Extract the [X, Y] coordinate from the center of the cell holding the provided text.  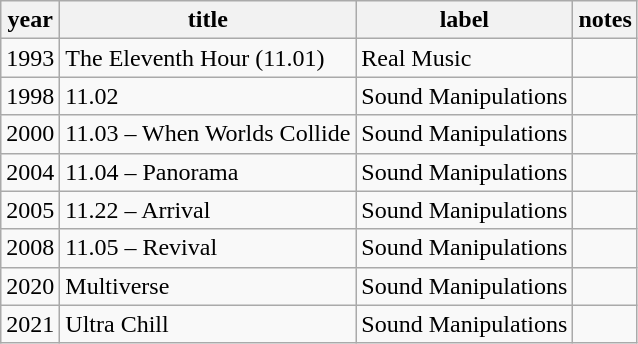
Ultra Chill [208, 324]
11.22 – Arrival [208, 210]
2021 [30, 324]
11.02 [208, 96]
11.03 – When Worlds Collide [208, 134]
Real Music [464, 58]
label [464, 20]
2005 [30, 210]
The Eleventh Hour (11.01) [208, 58]
2008 [30, 248]
11.05 – Revival [208, 248]
title [208, 20]
1993 [30, 58]
2000 [30, 134]
11.04 – Panorama [208, 172]
Multiverse [208, 286]
1998 [30, 96]
notes [605, 20]
2004 [30, 172]
year [30, 20]
2020 [30, 286]
